Provide the (X, Y) coordinate of the cell's center where the given text is located.  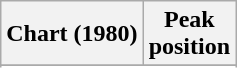
Peakposition (189, 34)
Chart (1980) (72, 34)
